Identify which cell holds the provided text, then report its (X, Y) central coordinate. 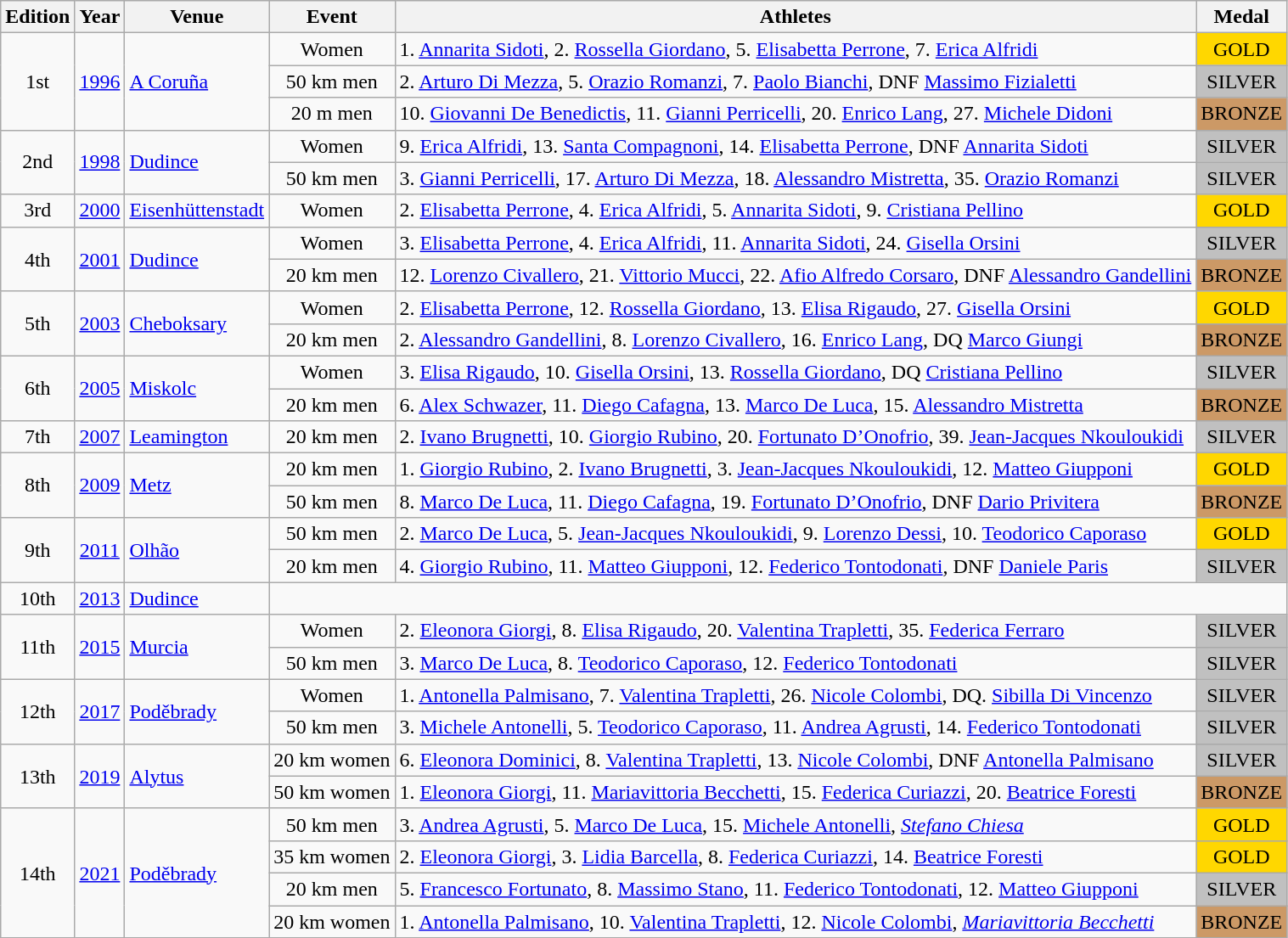
2013 (100, 598)
2015 (100, 647)
1. Eleonora Giorgi, 11. Mariavittoria Becchetti, 15. Federica Curiazzi, 20. Beatrice Foresti (796, 792)
20 m men (332, 114)
35 km women (332, 857)
2011 (100, 550)
Venue (197, 17)
3. Gianni Perricelli, 17. Arturo Di Mezza, 18. Alessandro Mistretta, 35. Orazio Romanzi (796, 178)
10th (37, 598)
9th (37, 550)
2007 (100, 437)
Metz (197, 486)
Olhão (197, 550)
2. Elisabetta Perrone, 4. Erica Alfridi, 5. Annarita Sidoti, 9. Cristiana Pellino (796, 211)
50 km women (332, 792)
7th (37, 437)
Cheboksary (197, 323)
10. Giovanni De Benedictis, 11. Gianni Perricelli, 20. Enrico Lang, 27. Michele Didoni (796, 114)
Athletes (796, 17)
Alytus (197, 776)
6. Alex Schwazer, 11. Diego Cafagna, 13. Marco De Luca, 15. Alessandro Mistretta (796, 405)
4. Giorgio Rubino, 11. Matteo Giupponi, 12. Federico Tontodonati, DNF Daniele Paris (796, 566)
6th (37, 388)
12th (37, 711)
13th (37, 776)
2. Alessandro Gandellini, 8. Lorenzo Civallero, 16. Enrico Lang, DQ Marco Giungi (796, 340)
1st (37, 81)
2. Eleonora Giorgi, 3. Lidia Barcella, 8. Federica Curiazzi, 14. Beatrice Foresti (796, 857)
Eisenhüttenstadt (197, 211)
3. Elisa Rigaudo, 10. Gisella Orsini, 13. Rossella Giordano, DQ Cristiana Pellino (796, 372)
1. Antonella Palmisano, 10. Valentina Trapletti, 12. Nicole Colombi, Mariavittoria Becchetti (796, 921)
2001 (100, 259)
Edition (37, 17)
5. Francesco Fortunato, 8. Massimo Stano, 11. Federico Tontodonati, 12. Matteo Giupponi (796, 889)
2nd (37, 162)
2021 (100, 873)
1996 (100, 81)
1998 (100, 162)
5th (37, 323)
6. Eleonora Dominici, 8. Valentina Trapletti, 13. Nicole Colombi, DNF Antonella Palmisano (796, 760)
Medal (1241, 17)
3. Marco De Luca, 8. Teodorico Caporaso, 12. Federico Tontodonati (796, 663)
2000 (100, 211)
1. Annarita Sidoti, 2. Rossella Giordano, 5. Elisabetta Perrone, 7. Erica Alfridi (796, 49)
2003 (100, 323)
11th (37, 647)
2. Marco De Luca, 5. Jean-Jacques Nkouloukidi, 9. Lorenzo Dessi, 10. Teodorico Caporaso (796, 534)
2. Elisabetta Perrone, 12. Rossella Giordano, 13. Elisa Rigaudo, 27. Gisella Orsini (796, 307)
3. Michele Antonelli, 5. Teodorico Caporaso, 11. Andrea Agrusti, 14. Federico Tontodonati (796, 727)
8th (37, 486)
2. Eleonora Giorgi, 8. Elisa Rigaudo, 20. Valentina Trapletti, 35. Federica Ferraro (796, 631)
1. Antonella Palmisano, 7. Valentina Trapletti, 26. Nicole Colombi, DQ. Sibilla Di Vincenzo (796, 695)
4th (37, 259)
12. Lorenzo Civallero, 21. Vittorio Mucci, 22. Afio Alfredo Corsaro, DNF Alessandro Gandellini (796, 275)
2019 (100, 776)
2017 (100, 711)
2. Ivano Brugnetti, 10. Giorgio Rubino, 20. Fortunato D’Onofrio, 39. Jean-Jacques Nkouloukidi (796, 437)
2. Arturo Di Mezza, 5. Orazio Romanzi, 7. Paolo Bianchi, DNF Massimo Fizialetti (796, 81)
1. Giorgio Rubino, 2. Ivano Brugnetti, 3. Jean-Jacques Nkouloukidi, 12. Matteo Giupponi (796, 469)
2005 (100, 388)
Year (100, 17)
3rd (37, 211)
Murcia (197, 647)
A Coruña (197, 81)
Leamington (197, 437)
3. Elisabetta Perrone, 4. Erica Alfridi, 11. Annarita Sidoti, 24. Gisella Orsini (796, 243)
14th (37, 873)
3. Andrea Agrusti, 5. Marco De Luca, 15. Michele Antonelli, Stefano Chiesa (796, 824)
Event (332, 17)
8. Marco De Luca, 11. Diego Cafagna, 19. Fortunato D’Onofrio, DNF Dario Privitera (796, 502)
2009 (100, 486)
Miskolc (197, 388)
9. Erica Alfridi, 13. Santa Compagnoni, 14. Elisabetta Perrone, DNF Annarita Sidoti (796, 146)
